From the cell containing the given text, extract its center point as [X, Y] coordinate. 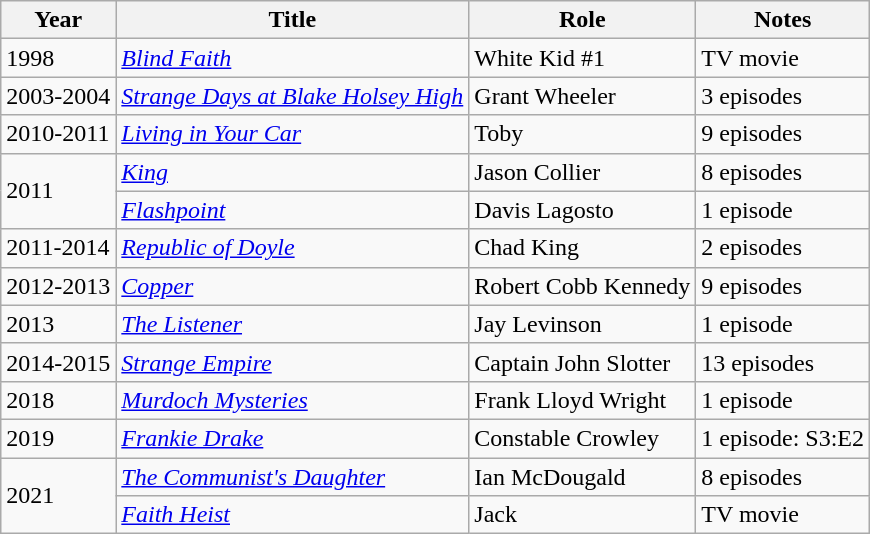
Jay Levinson [582, 324]
2019 [58, 438]
Frankie Drake [292, 438]
2011 [58, 191]
Murdoch Mysteries [292, 400]
Flashpoint [292, 210]
Chad King [582, 248]
1998 [58, 58]
2011-2014 [58, 248]
The Listener [292, 324]
Copper [292, 286]
Toby [582, 134]
Frank Lloyd Wright [582, 400]
Blind Faith [292, 58]
2013 [58, 324]
Living in Your Car [292, 134]
Strange Days at Blake Holsey High [292, 96]
Title [292, 20]
2 episodes [783, 248]
Faith Heist [292, 515]
Notes [783, 20]
Ian McDougald [582, 477]
2010-2011 [58, 134]
Republic of Doyle [292, 248]
Jack [582, 515]
Strange Empire [292, 362]
Year [58, 20]
King [292, 172]
13 episodes [783, 362]
2003-2004 [58, 96]
Davis Lagosto [582, 210]
Captain John Slotter [582, 362]
Role [582, 20]
Grant Wheeler [582, 96]
2021 [58, 496]
Constable Crowley [582, 438]
3 episodes [783, 96]
2018 [58, 400]
Jason Collier [582, 172]
2014-2015 [58, 362]
The Communist's Daughter [292, 477]
1 episode: S3:E2 [783, 438]
White Kid #1 [582, 58]
Robert Cobb Kennedy [582, 286]
2012-2013 [58, 286]
